Search for the cell housing the specified text and yield its [X, Y] center coordinate. 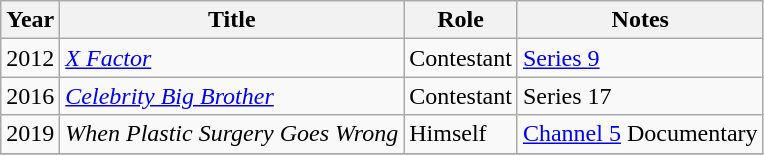
Role [461, 20]
When Plastic Surgery Goes Wrong [232, 134]
Himself [461, 134]
2012 [30, 58]
Series 9 [640, 58]
Notes [640, 20]
Series 17 [640, 96]
Title [232, 20]
Channel 5 Documentary [640, 134]
Year [30, 20]
2019 [30, 134]
2016 [30, 96]
X Factor [232, 58]
Celebrity Big Brother [232, 96]
